Determine the [X, Y] coordinate at the center of the cell enclosing the given text.  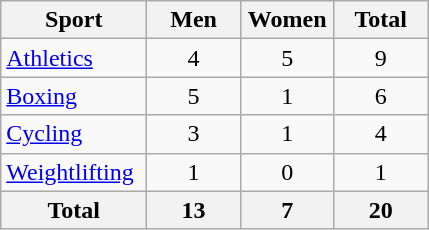
7 [287, 210]
13 [194, 210]
3 [194, 134]
Weightlifting [74, 172]
Sport [74, 20]
Athletics [74, 58]
Women [287, 20]
20 [381, 210]
Cycling [74, 134]
Boxing [74, 96]
6 [381, 96]
Men [194, 20]
9 [381, 58]
0 [287, 172]
